Output the [X, Y] coordinate of the center of the cell containing the given text.  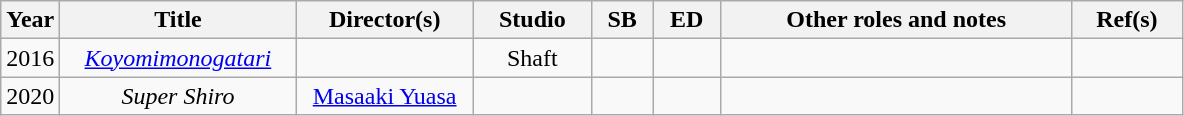
Other roles and notes [896, 20]
Shaft [532, 58]
ED [687, 20]
Super Shiro [178, 96]
Koyomimonogatari [178, 58]
Masaaki Yuasa [384, 96]
Director(s) [384, 20]
2020 [30, 96]
Ref(s) [1127, 20]
Title [178, 20]
Year [30, 20]
Studio [532, 20]
SB [622, 20]
2016 [30, 58]
